From the cell containing the given text, extract its center point as [X, Y] coordinate. 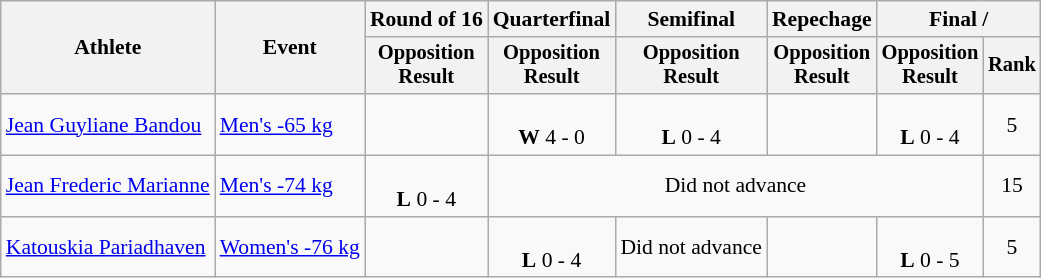
W 4 - 0 [552, 124]
Men's -65 kg [290, 124]
L 0 - 5 [930, 248]
Round of 16 [426, 19]
Men's -74 kg [290, 186]
Athlete [108, 48]
Semifinal [691, 19]
Jean Guyliane Bandou [108, 124]
Katouskia Pariadhaven [108, 248]
Quarterfinal [552, 19]
Rank [1012, 66]
Women's -76 kg [290, 248]
Jean Frederic Marianne [108, 186]
15 [1012, 186]
Event [290, 48]
Repechage [822, 19]
Final / [959, 19]
